Output the [X, Y] coordinate of the center of the cell containing the given text.  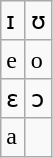
a [14, 137]
ʊ [38, 21]
o [38, 59]
ɛ [14, 98]
e [14, 59]
ɔ [38, 98]
ɪ [14, 21]
